From the cell containing the given text, extract its center point as [X, Y] coordinate. 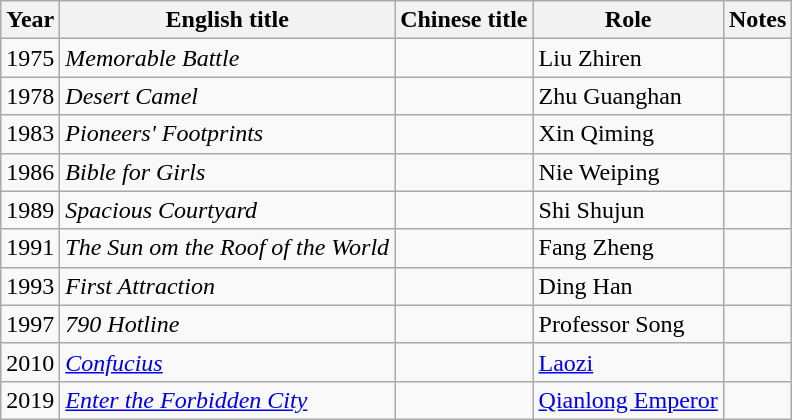
Bible for Girls [228, 172]
1978 [30, 96]
Pioneers' Footprints [228, 134]
1991 [30, 248]
Spacious Courtyard [228, 210]
Role [628, 20]
Xin Qiming [628, 134]
1983 [30, 134]
First Attraction [228, 286]
1993 [30, 286]
Qianlong Emperor [628, 400]
Professor Song [628, 324]
Nie Weiping [628, 172]
Year [30, 20]
Memorable Battle [228, 58]
Desert Camel [228, 96]
The Sun om the Roof of the World [228, 248]
Chinese title [464, 20]
1975 [30, 58]
Liu Zhiren [628, 58]
Zhu Guanghan [628, 96]
English title [228, 20]
Fang Zheng [628, 248]
Ding Han [628, 286]
2010 [30, 362]
1986 [30, 172]
2019 [30, 400]
Enter the Forbidden City [228, 400]
Confucius [228, 362]
790 Hotline [228, 324]
1989 [30, 210]
1997 [30, 324]
Laozi [628, 362]
Notes [757, 20]
Shi Shujun [628, 210]
